For the text-containing cell, return its midpoint in [X, Y] coordinate format. 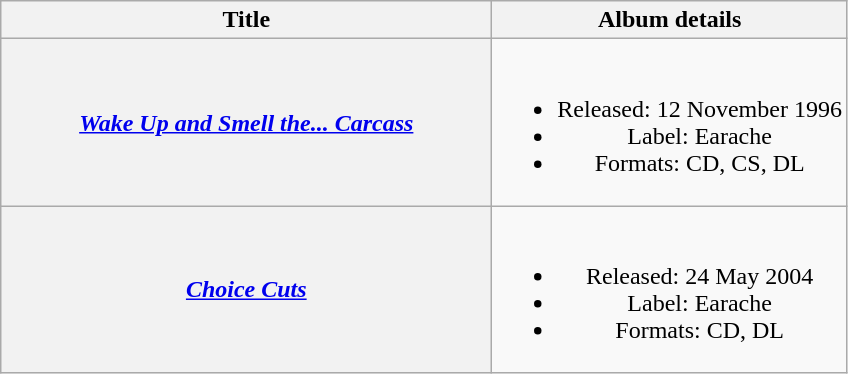
Wake Up and Smell the... Carcass [246, 122]
Album details [670, 20]
Released: 12 November 1996Label: EaracheFormats: CD, CS, DL [670, 122]
Title [246, 20]
Released: 24 May 2004Label: EaracheFormats: CD, DL [670, 290]
Choice Cuts [246, 290]
